Determine the (x, y) coordinate at the center of the cell enclosing the given text.  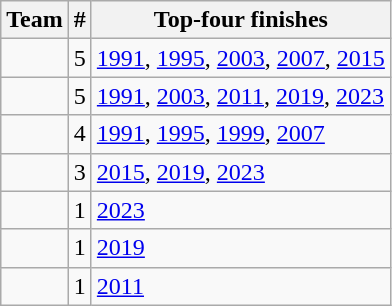
1991, 1995, 1999, 2007 (240, 134)
1991, 1995, 2003, 2007, 2015 (240, 58)
2023 (240, 210)
Team (35, 20)
# (80, 20)
2015, 2019, 2023 (240, 172)
3 (80, 172)
2019 (240, 248)
1991, 2003, 2011, 2019, 2023 (240, 96)
2011 (240, 286)
4 (80, 134)
Top-four finishes (240, 20)
